For the text-containing cell, return its midpoint in [X, Y] coordinate format. 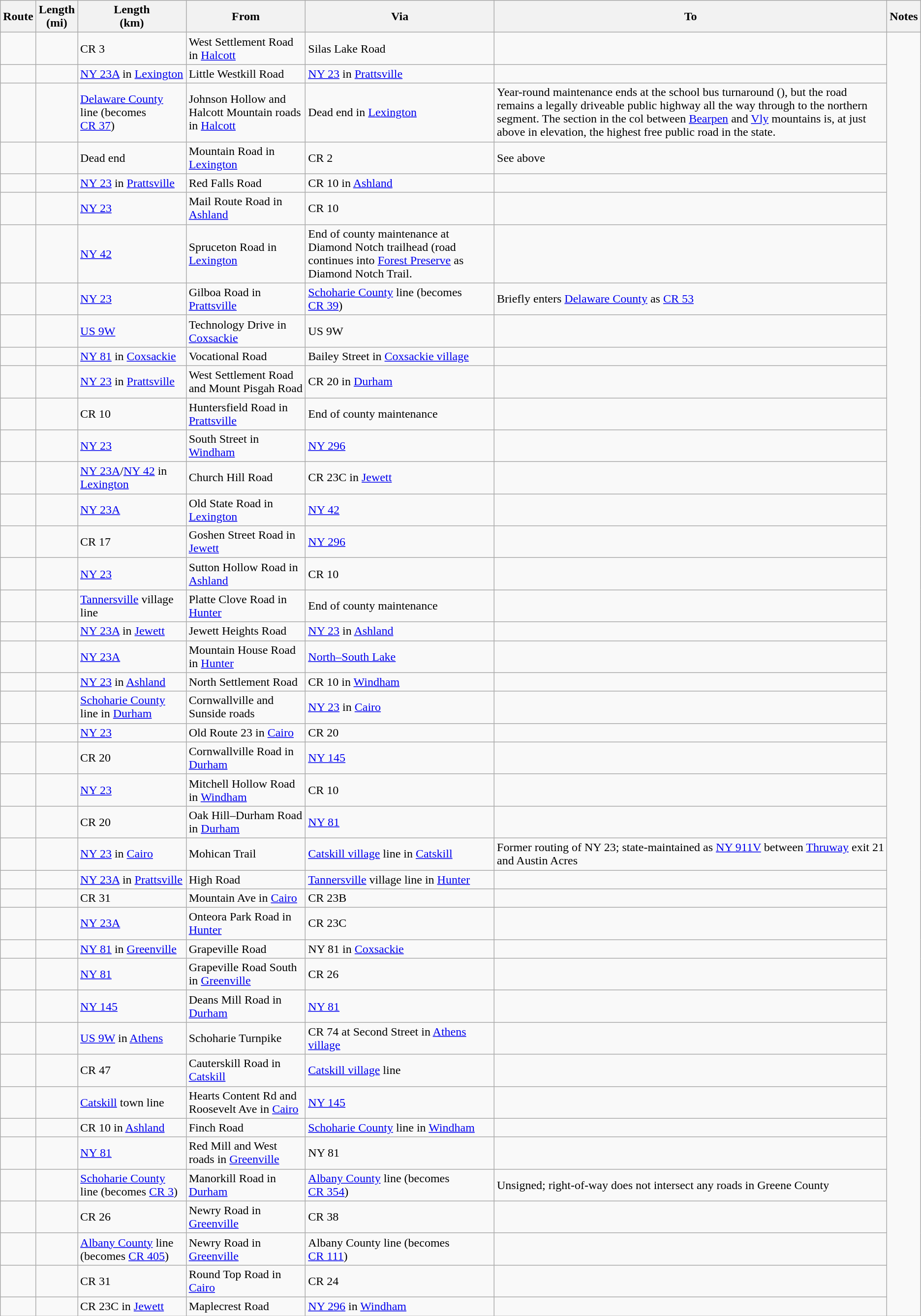
Schoharie County line (becomes CR 39) [400, 299]
Silas Lake Road [400, 48]
Cornwallville Road in Durham [246, 758]
Finch Road [246, 1128]
See above [691, 157]
West Settlement Road and Mount Pisgah Road [246, 382]
Bailey Street in Coxsackie village [400, 356]
Catskill village line [400, 1071]
NY 23A in Lexington [132, 74]
Former routing of NY 23; state-maintained as NY 911V between Thruway exit 21 and Austin Acres [691, 854]
Mountain Ave in Cairo [246, 898]
CR 20 in Durham [400, 382]
CR 23C [400, 924]
Onteora Park Road in Hunter [246, 924]
Sutton Hollow Road in Ashland [246, 574]
Spruceton Road in Lexington [246, 254]
Huntersfield Road in Prattsville [246, 413]
NY 296 in Windham [400, 1306]
Schoharie County line in Durham [132, 707]
NY 23A in Jewett [132, 631]
CR 47 [132, 1071]
Grapeville Road [246, 949]
Mountain House Road in Hunter [246, 656]
Schoharie County line in Windham [400, 1128]
Albany County line (becomes CR 405) [132, 1249]
Johnson Hollow and Halcott Mountain roads in Halcott [246, 112]
Old Route 23 in Cairo [246, 733]
CR 23B [400, 898]
CR 17 [132, 542]
Notes [904, 17]
Schoharie County line (becomes CR 3) [132, 1185]
NY 81 in Greenville [132, 949]
Delaware County line (becomes CR 37) [132, 112]
Maplecrest Road [246, 1306]
US 9W in Athens [132, 1038]
North–South Lake [400, 656]
Tannersville village line [132, 606]
From [246, 17]
Hearts Content Rd and Roosevelt Ave in Cairo [246, 1102]
CR 74 at Second Street in Athens village [400, 1038]
Route [18, 17]
South Street in Windham [246, 446]
Mohican Trail [246, 854]
Technology Drive in Coxsackie [246, 331]
Via [400, 17]
Gilboa Road in Prattsville [246, 299]
NY 23A/NY 42 in Lexington [132, 478]
Jewett Heights Road [246, 631]
Old State Road in Lexington [246, 510]
West Settlement Road in Halcott [246, 48]
Catskill village line in Catskill [400, 854]
End of county maintenance at Diamond Notch trailhead (road continues into Forest Preserve as Diamond Notch Trail. [400, 254]
Little Westkill Road [246, 74]
Briefly enters Delaware County as CR 53 [691, 299]
Dead end in Lexington [400, 112]
Unsigned; right-of-way does not intersect any roads in Greene County [691, 1185]
CR 24 [400, 1281]
High Road [246, 879]
Schoharie Turnpike [246, 1038]
To [691, 17]
Catskill town line [132, 1102]
Mountain Road in Lexington [246, 157]
Length(km) [132, 17]
CR 2 [400, 157]
North Settlement Road [246, 682]
Mitchell Hollow Road in Windham [246, 790]
Manorkill Road in Durham [246, 1185]
Platte Clove Road in Hunter [246, 606]
Oak Hill–Durham Road in Durham [246, 822]
Cauterskill Road in Catskill [246, 1071]
Round Top Road in Cairo [246, 1281]
Albany County line (becomes CR 354) [400, 1185]
Red Falls Road [246, 183]
CR 10 in Windham [400, 682]
Cornwallville and Sunside roads [246, 707]
Mail Route Road in Ashland [246, 209]
Church Hill Road [246, 478]
CR 38 [400, 1217]
Deans Mill Road in Durham [246, 1007]
Tannersville village line in Hunter [400, 879]
CR 3 [132, 48]
Grapeville Road South in Greenville [246, 974]
Albany County line (becomes CR 111) [400, 1249]
Red Mill and West roads in Greenville [246, 1153]
NY 23A in Prattsville [132, 879]
Vocational Road [246, 356]
Dead end [132, 157]
Goshen Street Road in Jewett [246, 542]
Length(mi) [57, 17]
